Extract the [X, Y] coordinate from the center of the cell holding the provided text.  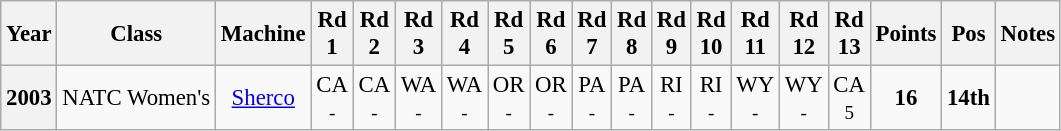
Rd13 [849, 34]
Rd12 [804, 34]
CA5 [849, 98]
Rd8 [632, 34]
Sherco [264, 98]
Rd1 [332, 34]
Pos [969, 34]
Rd10 [711, 34]
Rd3 [418, 34]
Rd5 [509, 34]
Rd9 [671, 34]
Rd11 [756, 34]
Rd4 [464, 34]
Rd2 [374, 34]
Year [29, 34]
Points [906, 34]
NATC Women's [136, 98]
2003 [29, 98]
14th [969, 98]
Notes [1028, 34]
Rd6 [551, 34]
16 [906, 98]
Machine [264, 34]
Rd7 [592, 34]
Class [136, 34]
